Determine the [x, y] coordinate at the center of the cell enclosing the given text.  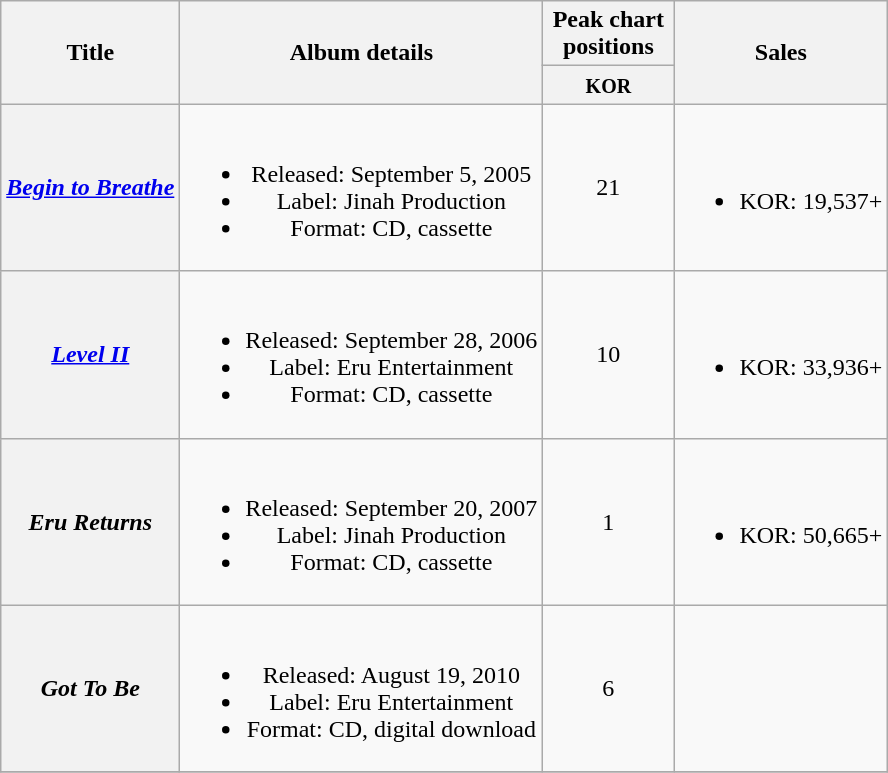
Sales [781, 52]
Begin to Breathe [90, 188]
21 [608, 188]
KOR: 50,665+ [781, 522]
Album details [362, 52]
KOR: 19,537+ [781, 188]
Title [90, 52]
Released: September 28, 2006Label: Eru EntertainmentFormat: CD, cassette [362, 354]
10 [608, 354]
KOR: 33,936+ [781, 354]
1 [608, 522]
KOR [608, 85]
Released: September 20, 2007Label: Jinah ProductionFormat: CD, cassette [362, 522]
Eru Returns [90, 522]
6 [608, 688]
Level II [90, 354]
Peak chart positions [608, 34]
Released: August 19, 2010Label: Eru EntertainmentFormat: CD, digital download [362, 688]
Released: September 5, 2005Label: Jinah ProductionFormat: CD, cassette [362, 188]
Got To Be [90, 688]
